Return the (X, Y) coordinate for the center point of the cell that contains the specified text.  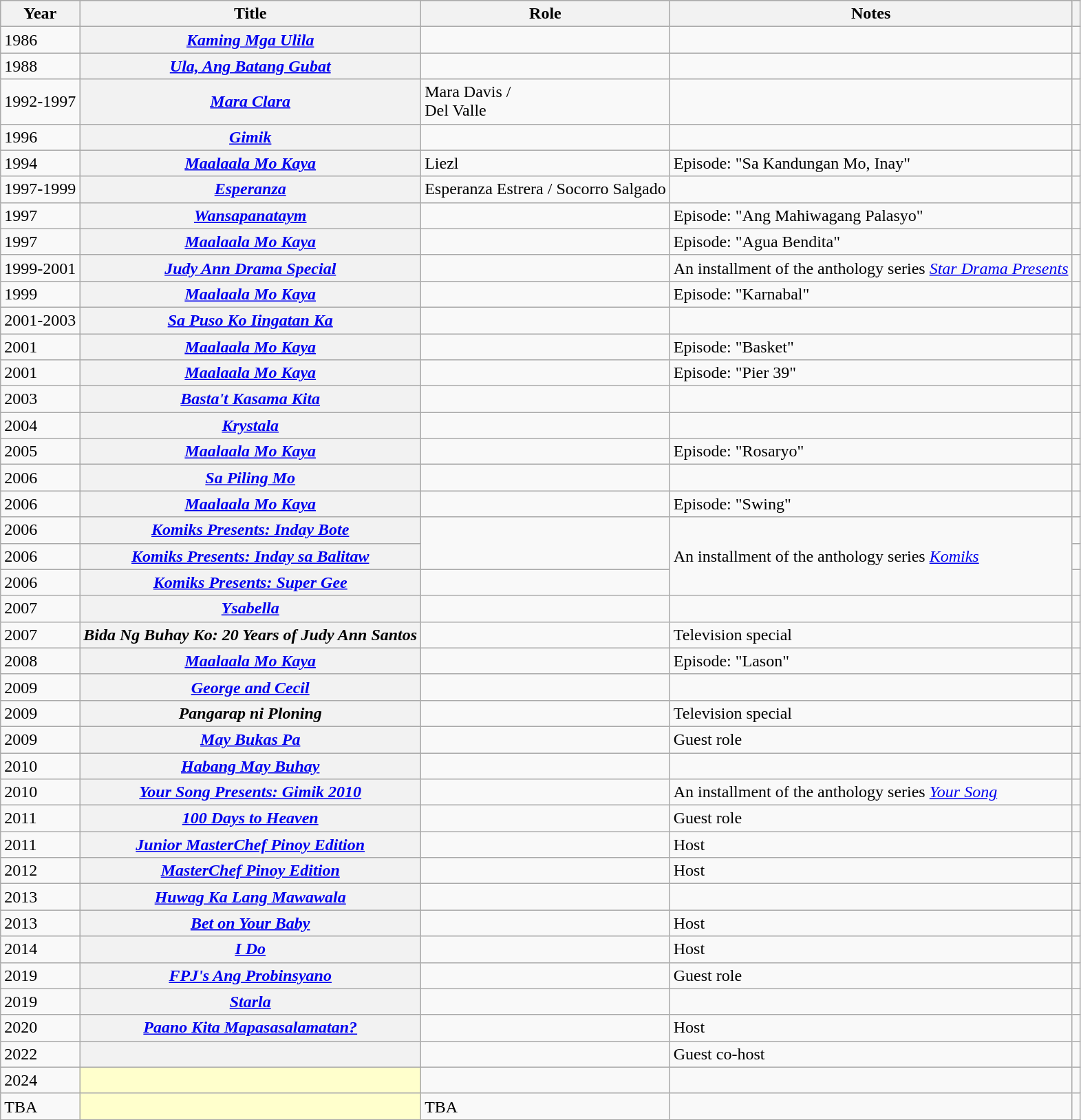
Wansapanataym (250, 215)
Pangarap ni Ploning (250, 713)
Ysabella (250, 609)
Your Song Presents: Gimik 2010 (250, 792)
1994 (40, 163)
2014 (40, 949)
Title (250, 14)
1999-2001 (40, 268)
2012 (40, 871)
Mara Clara (250, 102)
May Bukas Pa (250, 739)
Habang May Buhay (250, 766)
Episode: "Rosaryo" (871, 452)
Bida Ng Buhay Ko: 20 Years of Judy Ann Santos (250, 635)
Krystala (250, 425)
Mara Davis /Del Valle (546, 102)
1999 (40, 294)
Esperanza Estrera / Socorro Salgado (546, 189)
2008 (40, 661)
1988 (40, 66)
Komiks Presents: Inday sa Balitaw (250, 556)
Paano Kita Mapasasalamatan? (250, 1028)
Sa Puso Ko Iingatan Ka (250, 320)
Episode: "Basket" (871, 346)
Basta't Kasama Kita (250, 399)
MasterChef Pinoy Edition (250, 871)
Bet on Your Baby (250, 923)
Episode: "Ang Mahiwagang Palasyo" (871, 215)
100 Days to Heaven (250, 818)
Episode: "Agua Bendita" (871, 242)
George and Cecil (250, 687)
Komiks Presents: Inday Bote (250, 530)
Sa Piling Mo (250, 478)
2024 (40, 1080)
Year (40, 14)
FPJ's Ang Probinsyano (250, 975)
Ula, Ang Batang Gubat (250, 66)
An installment of the anthology series Your Song (871, 792)
2005 (40, 452)
1996 (40, 137)
Starla (250, 1002)
Esperanza (250, 189)
Episode: "Sa Kandungan Mo, Inay" (871, 163)
Kaming Mga Ulila (250, 40)
Episode: "Pier 39" (871, 373)
Judy Ann Drama Special (250, 268)
Junior MasterChef Pinoy Edition (250, 845)
Komiks Presents: Super Gee (250, 582)
Role (546, 14)
Gimik (250, 137)
2022 (40, 1054)
2003 (40, 399)
2001-2003 (40, 320)
2004 (40, 425)
Episode: "Karnabal" (871, 294)
I Do (250, 949)
Episode: "Lason" (871, 661)
Episode: "Swing" (871, 504)
An installment of the anthology series Star Drama Presents (871, 268)
An installment of the anthology series Komiks (871, 556)
1986 (40, 40)
2020 (40, 1028)
Guest co-host (871, 1054)
Notes (871, 14)
Liezl (546, 163)
1997-1999 (40, 189)
Huwag Ka Lang Mawawala (250, 897)
1992-1997 (40, 102)
